Pinpoint the cell where the given text exists, returning its (x, y) midpoint coordinate. 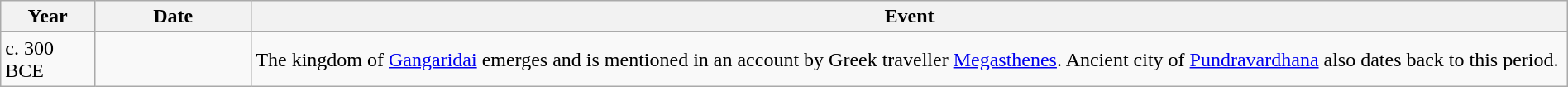
Event (910, 17)
Date (172, 17)
c. 300 BCE (48, 60)
Year (48, 17)
